Scan for the cell matching the given text and deliver its [X, Y] coordinate at center. 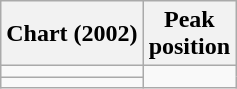
Chart (2002) [72, 34]
Peakposition [189, 34]
